Locate the cell with the specified text and output its (x, y) center coordinate. 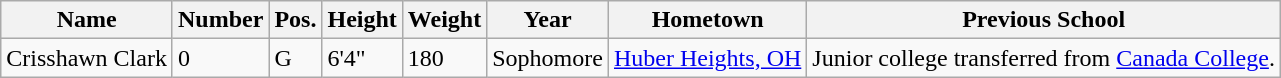
G (296, 58)
Name (87, 20)
Pos. (296, 20)
6'4" (362, 58)
Number (220, 20)
Crisshawn Clark (87, 58)
Junior college transferred from Canada College. (1044, 58)
Huber Heights, OH (707, 58)
Sophomore (548, 58)
Hometown (707, 20)
Weight (444, 20)
Height (362, 20)
0 (220, 58)
Previous School (1044, 20)
Year (548, 20)
180 (444, 58)
